Detect which cell encompasses the target text, then output its [X, Y] center coordinate. 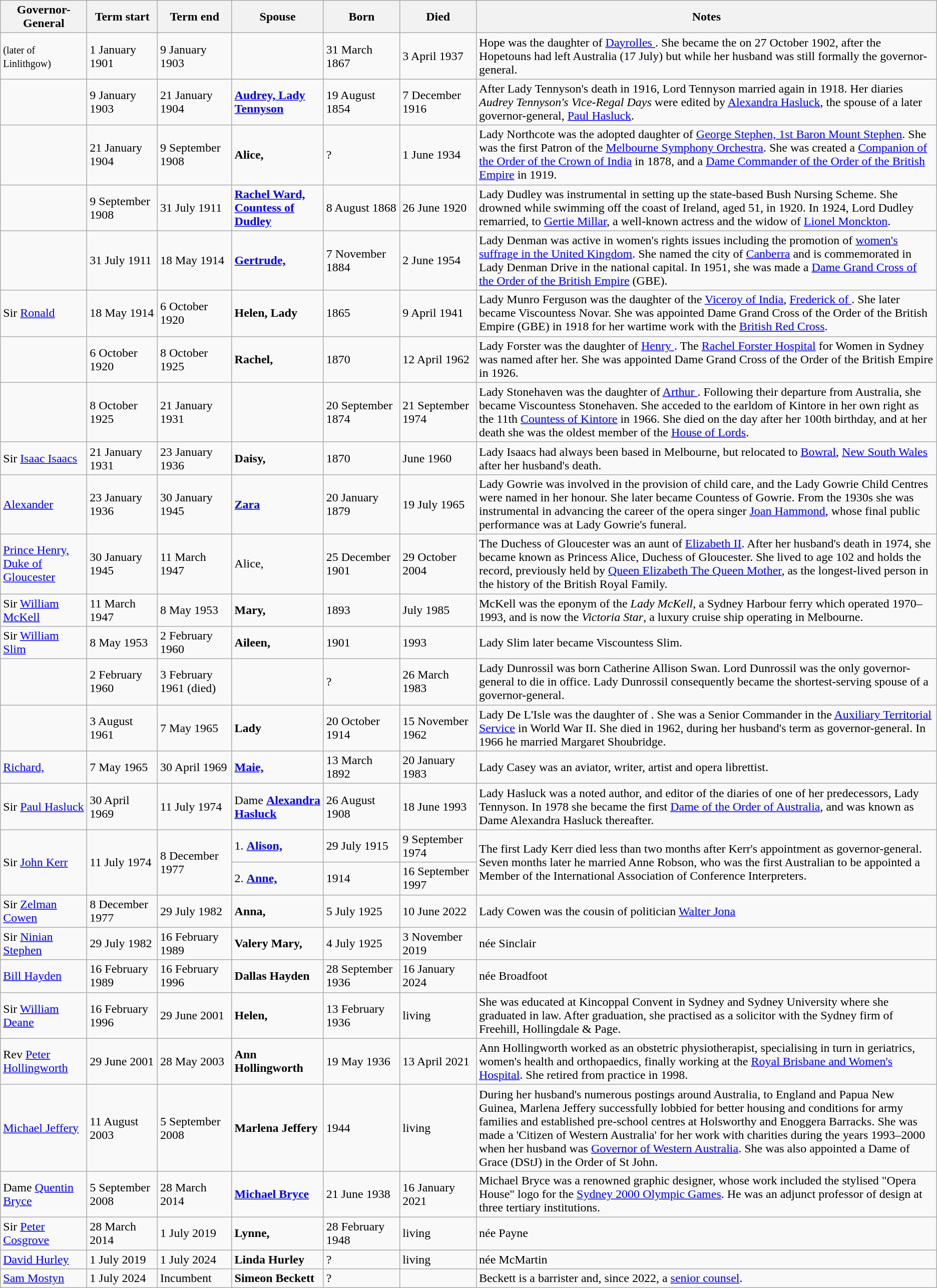
16 January 2021 [438, 1194]
28 February 1948 [361, 1233]
Sir William Deane [44, 1015]
Valery Mary, [277, 944]
Dame Quentin Bryce [44, 1194]
21 June 1938 [361, 1194]
1993 [438, 642]
7 November 1884 [361, 260]
26 August 1908 [361, 807]
13 February 1936 [361, 1015]
(later of Linlithgow) [44, 56]
Sir Paul Hasluck [44, 807]
Zara [277, 504]
Sir William McKell [44, 609]
Dallas Hayden [277, 976]
Audrey, Lady Tennyson [277, 102]
Lynne, [277, 1233]
Daisy, [277, 458]
Alexander [44, 504]
19 August 1854 [361, 102]
Sir Peter Cosgrove [44, 1233]
1901 [361, 642]
1893 [361, 609]
Michael Jeffery [44, 1128]
Governor-General [44, 17]
Sir Ronald [44, 313]
Rachel, [277, 359]
3 August 1961 [122, 728]
Incumbent [195, 1278]
9 April 1941 [438, 313]
15 November 1962 [438, 728]
Ann Hollingworth [277, 1061]
8 August 1868 [361, 208]
16 January 2024 [438, 976]
1. Alison, [277, 846]
1 January 1901 [122, 56]
Bill Hayden [44, 976]
June 1960 [438, 458]
Linda Hurley [277, 1259]
Beckett is a barrister and, since 2022, a senior counsel. [706, 1278]
4 July 1925 [361, 944]
Aileen, [277, 642]
Sir Zelman Cowen [44, 911]
Mary, [277, 609]
10 June 2022 [438, 911]
Term end [195, 17]
21 September 1974 [438, 412]
Michael Bryce [277, 1194]
Sir Ninian Stephen [44, 944]
Born [361, 17]
Gertrude, [277, 260]
1914 [361, 879]
16 September 1997 [438, 879]
1 June 1934 [438, 155]
Richard, [44, 768]
31 March 1867 [361, 56]
Sam Mostyn [44, 1278]
20 September 1874 [361, 412]
20 October 1914 [361, 728]
5 July 1925 [361, 911]
Maie, [277, 768]
19 May 1936 [361, 1061]
July 1985 [438, 609]
Lady [277, 728]
Sir John Kerr [44, 862]
Lady Isaacs had always been based in Melbourne, but relocated to Bowral, New South Wales after her husband's death. [706, 458]
13 April 2021 [438, 1061]
née Sinclair [706, 944]
11 August 2003 [122, 1128]
Lady Slim later became Viscountess Slim. [706, 642]
née McMartin [706, 1259]
Spouse [277, 17]
David Hurley [44, 1259]
19 July 1965 [438, 504]
Lady Cowen was the cousin of politician Walter Jona [706, 911]
Sir William Slim [44, 642]
20 January 1879 [361, 504]
3 February 1961 (died) [195, 682]
Sir Isaac Isaacs [44, 458]
28 September 1936 [361, 976]
1944 [361, 1128]
29 July 1915 [361, 846]
Rachel Ward, Countess of Dudley [277, 208]
3 April 1937 [438, 56]
2 June 1954 [438, 260]
Notes [706, 17]
Prince Henry, Duke of Gloucester [44, 563]
née Payne [706, 1233]
13 March 1892 [361, 768]
26 June 1920 [438, 208]
Simeon Beckett [277, 1278]
Helen, [277, 1015]
2. Anne, [277, 879]
Lady Casey was an aviator, writer, artist and opera librettist. [706, 768]
3 November 2019 [438, 944]
Rev Peter Hollingworth [44, 1061]
29 October 2004 [438, 563]
7 December 1916 [438, 102]
Marlena Jeffery [277, 1128]
1865 [361, 313]
12 April 1962 [438, 359]
née Broadfoot [706, 976]
Term start [122, 17]
25 December 1901 [361, 563]
28 May 2003 [195, 1061]
18 June 1993 [438, 807]
Dame Alexandra Hasluck [277, 807]
Helen, Lady [277, 313]
26 March 1983 [438, 682]
20 January 1983 [438, 768]
Died [438, 17]
9 September 1974 [438, 846]
Anna, [277, 911]
